Find where the given text appears and provide that cell's center as [x, y] coordinate. 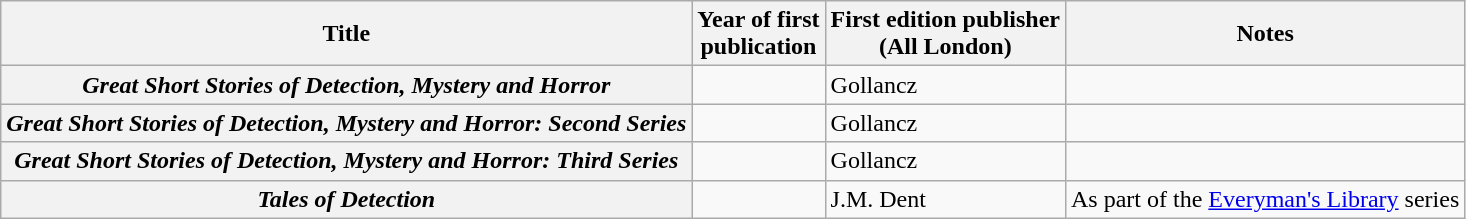
Great Short Stories of Detection, Mystery and Horror: Third Series [346, 161]
J.M. Dent [945, 199]
Year of firstpublication [758, 34]
Title [346, 34]
Great Short Stories of Detection, Mystery and Horror [346, 85]
Tales of Detection [346, 199]
First edition publisher(All London) [945, 34]
As part of the Everyman's Library series [1264, 199]
Great Short Stories of Detection, Mystery and Horror: Second Series [346, 123]
Notes [1264, 34]
